Search for the cell housing the specified text and yield its (x, y) center coordinate. 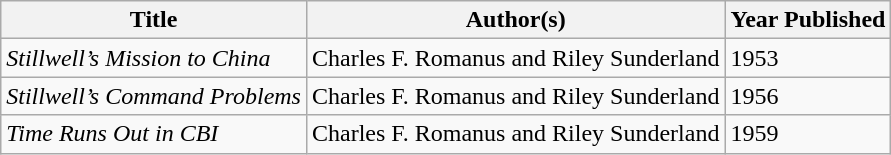
Stillwell’s Command Problems (154, 96)
1959 (808, 134)
1953 (808, 58)
Time Runs Out in CBI (154, 134)
1956 (808, 96)
Author(s) (515, 20)
Stillwell’s Mission to China (154, 58)
Title (154, 20)
Year Published (808, 20)
